Determine the [x, y] coordinate at the center of the cell enclosing the given text.  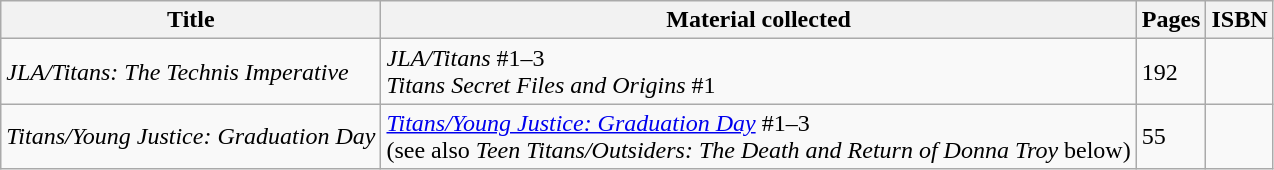
Titans/Young Justice: Graduation Day #1–3(see also Teen Titans/Outsiders: The Death and Return of Donna Troy below) [758, 136]
192 [1171, 72]
ISBN [1240, 20]
JLA/Titans: The Technis Imperative [191, 72]
JLA/Titans #1–3Titans Secret Files and Origins #1 [758, 72]
55 [1171, 136]
Material collected [758, 20]
Pages [1171, 20]
Titans/Young Justice: Graduation Day [191, 136]
Title [191, 20]
